Extract the (X, Y) coordinate from the center of the cell holding the provided text.  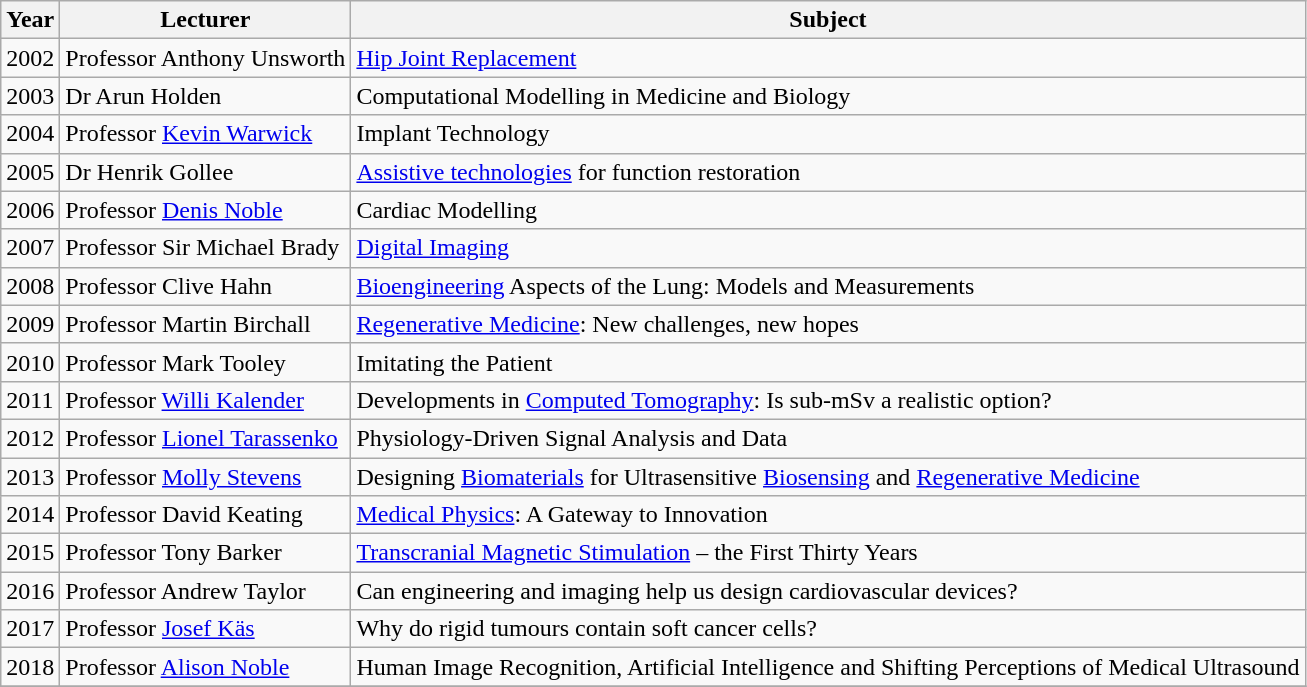
2014 (30, 515)
Lecturer (206, 20)
2011 (30, 400)
2018 (30, 667)
Professor Martin Birchall (206, 324)
Professor Sir Michael Brady (206, 248)
2007 (30, 248)
Professor Kevin Warwick (206, 134)
2017 (30, 629)
Imitating the Patient (828, 362)
Why do rigid tumours contain soft cancer cells? (828, 629)
2013 (30, 477)
2006 (30, 210)
Professor Willi Kalender (206, 400)
Professor Alison Noble (206, 667)
Transcranial Magnetic Stimulation – the First Thirty Years (828, 553)
Dr Arun Holden (206, 96)
Professor Mark Tooley (206, 362)
Professor Anthony Unsworth (206, 58)
2004 (30, 134)
Implant Technology (828, 134)
Year (30, 20)
Professor Clive Hahn (206, 286)
Subject (828, 20)
Hip Joint Replacement (828, 58)
2016 (30, 591)
2015 (30, 553)
Professor Josef Käs (206, 629)
Physiology-Driven Signal Analysis and Data (828, 438)
2012 (30, 438)
2010 (30, 362)
Dr Henrik Gollee (206, 172)
Professor Tony Barker (206, 553)
Computational Modelling in Medicine and Biology (828, 96)
Bioengineering Aspects of the Lung: Models and Measurements (828, 286)
Professor Molly Stevens (206, 477)
Professor Lionel Tarassenko (206, 438)
2009 (30, 324)
Professor Denis Noble (206, 210)
2002 (30, 58)
Professor David Keating (206, 515)
Digital Imaging (828, 248)
Assistive technologies for function restoration (828, 172)
Regenerative Medicine: New challenges, new hopes (828, 324)
2005 (30, 172)
Professor Andrew Taylor (206, 591)
Human Image Recognition, Artificial Intelligence and Shifting Perceptions of Medical Ultrasound (828, 667)
Can engineering and imaging help us design cardiovascular devices? (828, 591)
Medical Physics: A Gateway to Innovation (828, 515)
2008 (30, 286)
Cardiac Modelling (828, 210)
2003 (30, 96)
Developments in Computed Tomography: Is sub-mSv a realistic option? (828, 400)
Designing Biomaterials for Ultrasensitive Biosensing and Regenerative Medicine (828, 477)
